Return the (X, Y) coordinate for the center point of the cell that contains the specified text.  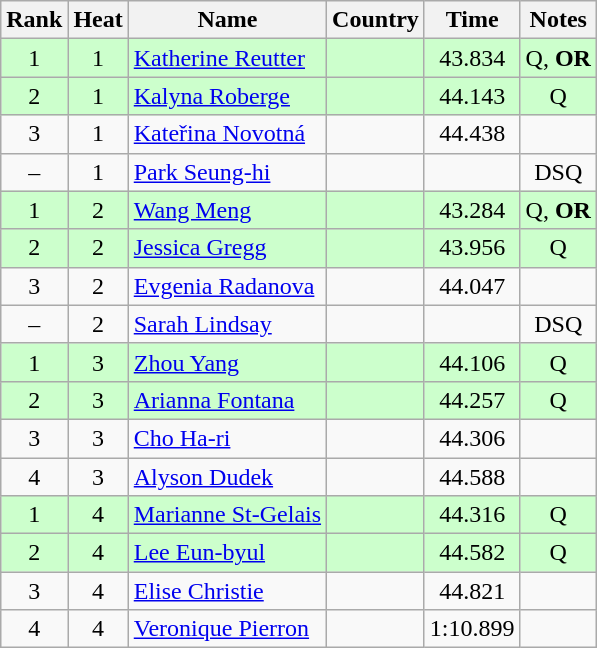
Name (227, 20)
Katherine Reutter (227, 58)
44.306 (472, 438)
Alyson Dudek (227, 477)
Country (376, 20)
Park Seung-hi (227, 172)
43.284 (472, 210)
Cho Ha-ri (227, 438)
Evgenia Radanova (227, 286)
Marianne St-Gelais (227, 515)
44.316 (472, 515)
44.143 (472, 96)
44.582 (472, 553)
44.257 (472, 400)
Kateřina Novotná (227, 134)
1:10.899 (472, 629)
44.106 (472, 362)
Heat (98, 20)
Zhou Yang (227, 362)
Time (472, 20)
43.834 (472, 58)
44.588 (472, 477)
Lee Eun-byul (227, 553)
Sarah Lindsay (227, 324)
44.047 (472, 286)
Elise Christie (227, 591)
Wang Meng (227, 210)
Arianna Fontana (227, 400)
44.438 (472, 134)
44.821 (472, 591)
Jessica Gregg (227, 248)
Notes (558, 20)
Rank (34, 20)
Veronique Pierron (227, 629)
Kalyna Roberge (227, 96)
43.956 (472, 248)
